Locate the cell with the specified text and output its [x, y] center coordinate. 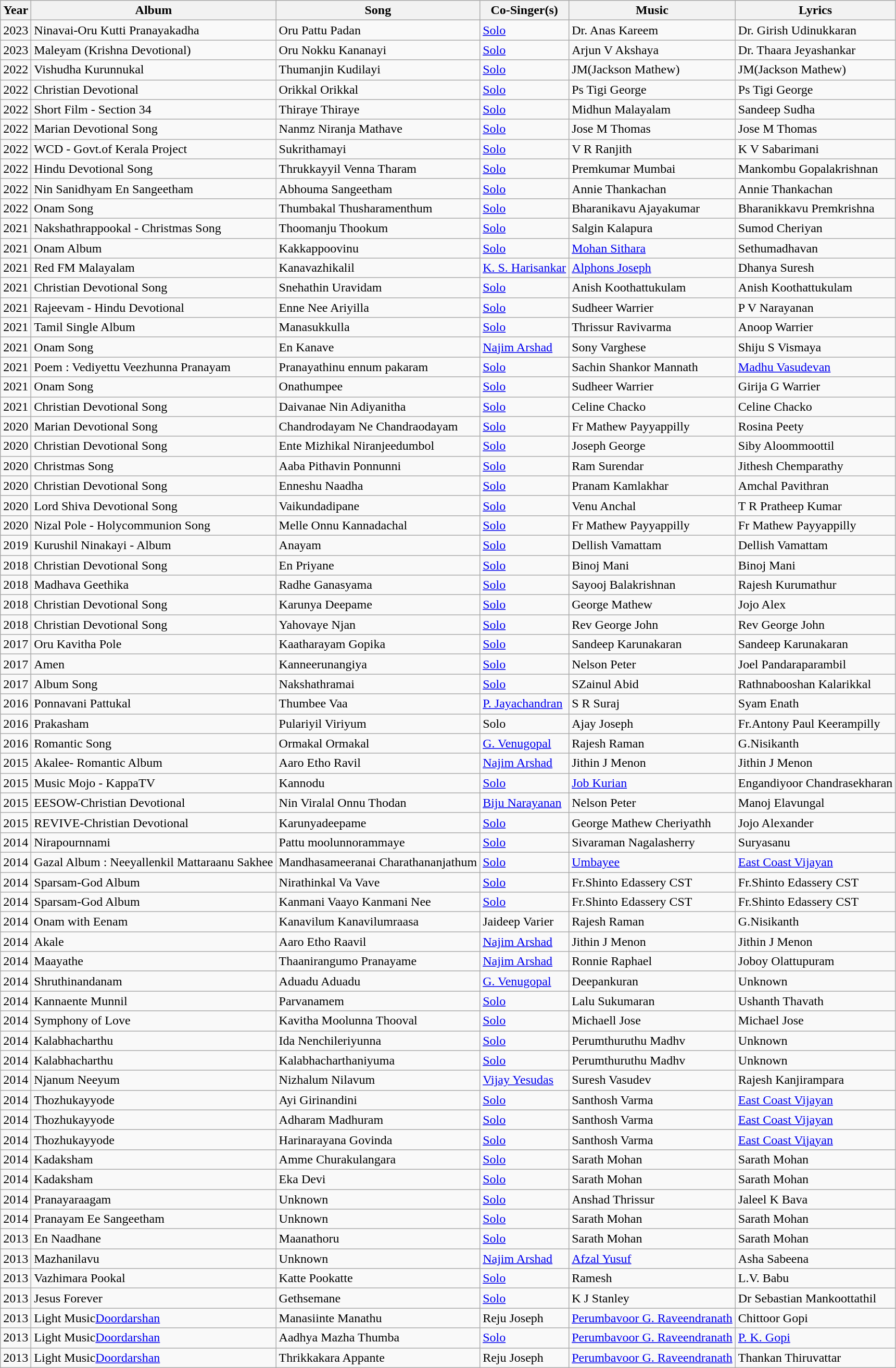
Kanavazhikalil [378, 268]
Engandiyoor Chandrasekharan [815, 783]
K V Sabarimani [815, 149]
Enne Nee Ariyilla [378, 308]
Christian Devotional [154, 90]
Manoj Elavungal [815, 803]
WCD - Govt.of Kerala Project [154, 149]
Album Song [154, 684]
Rosina Peety [815, 426]
Sachin Shankor Mannath [652, 367]
Jithesh Chemparathy [815, 466]
Sethumadhavan [815, 248]
Ponnavani Pattukal [154, 704]
Alphons Joseph [652, 268]
Amme Churakulangara [378, 1159]
Harinarayana Govinda [378, 1139]
Anshad Thrissur [652, 1199]
Oru Nokku Kananayi [378, 50]
Amchal Pavithran [815, 486]
Midhun Malayalam [652, 109]
Pranayam Ee Sangeetham [154, 1219]
Nirapournnami [154, 842]
Maleyam (Krishna Devotional) [154, 50]
REVIVE-Christian Devotional [154, 822]
Manasukkulla [378, 327]
Karunya Deepame [378, 605]
Parvanamem [378, 1001]
Rathnabooshan Kalarikkal [815, 684]
Daivanae Nin Adiyanitha [378, 407]
Music Mojo - KappaTV [154, 783]
Nanmz Niranja Mathave [378, 129]
Deepankuran [652, 981]
Thrissur Ravivarma [652, 327]
Sumod Cheriyan [815, 228]
Gethsemane [378, 1298]
T R Pratheep Kumar [815, 505]
Ninavai-Oru Kutti Pranayakadha [154, 30]
EESOW-Christian Devotional [154, 803]
Aaro Etho Raavil [378, 942]
SZainul Abid [652, 684]
Manasiinte Manathu [378, 1318]
Pranayaraagam [154, 1199]
Sony Varghese [652, 347]
Katte Pookatte [378, 1278]
Umbayee [652, 862]
Karunyadeepame [378, 822]
Melle Onnu Kannadachal [378, 525]
Prakasham [154, 724]
Suryasanu [815, 842]
Kurushil Ninakayi - Album [154, 545]
Kaatharayam Gopika [378, 644]
Adharam Madhuram [378, 1120]
Aduadu Aduadu [378, 981]
Rajeevam - Hindu Devotional [154, 308]
Jesus Forever [154, 1298]
Poem : Vediyettu Veezhunna Pranayam [154, 367]
Kavitha Moolunna Thooval [378, 1021]
Song [378, 10]
George Mathew [652, 605]
Onam with Eenam [154, 922]
V R Ranjith [652, 149]
Enneshu Naadha [378, 486]
Abhouma Sangeetham [378, 188]
Short Film - Section 34 [154, 109]
Co-Singer(s) [525, 10]
Nakshathramai [378, 684]
Orikkal Orikkal [378, 90]
Onam Album [154, 248]
Maanathoru [378, 1239]
Nizal Pole - Holycommunion Song [154, 525]
En Naadhane [154, 1239]
Mazhanilavu [154, 1259]
Kanmani Vaayo Kanmani Nee [378, 902]
Dr Sebastian Mankoottathil [815, 1298]
Girija G Warrier [815, 387]
Tamil Single Album [154, 327]
Snehathin Uravidam [378, 288]
Madhava Geethika [154, 585]
Suresh Vasudev [652, 1080]
Bharanikavu Ajayakumar [652, 208]
Thiraye Thiraye [378, 109]
Anoop Warrier [815, 327]
Chandrodayam Ne Chandraodayam [378, 426]
Thumanjin Kudilayi [378, 70]
Thrikkakara Appante [378, 1358]
Vazhimara Pookal [154, 1278]
Hindu Devotional Song [154, 169]
L.V. Babu [815, 1278]
Jojo Alex [815, 605]
Fr.Antony Paul Keerampilly [815, 724]
Thaanirangumo Pranayame [378, 961]
Job Kurian [652, 783]
K J Stanley [652, 1298]
Ayi Girinandini [378, 1100]
Syam Enath [815, 704]
K. S. Harisankar [525, 268]
Dr. Girish Udinukkaran [815, 30]
Jaideep Varier [525, 922]
Ida Nenchileriyunna [378, 1041]
P V Narayanan [815, 308]
Mohan Sithara [652, 248]
Red FM Malayalam [154, 268]
Sukrithamayi [378, 149]
Year [16, 10]
Lyrics [815, 10]
Akalee- Romantic Album [154, 763]
Ramesh [652, 1278]
Jojo Alexander [815, 822]
Nin Sanidhyam En Sangeetham [154, 188]
Maayathe [154, 961]
Mandhasameeranai Charathananjathum [378, 862]
Album [154, 10]
Aaro Etho Ravil [378, 763]
Aadhya Mazha Thumba [378, 1338]
Dr. Thaara Jeyashankar [815, 50]
Michaell Jose [652, 1021]
Kannaente Munnil [154, 1001]
S R Suraj [652, 704]
Lord Shiva Devotional Song [154, 505]
Symphony of Love [154, 1021]
Vishudha Kurunnukal [154, 70]
En Kanave [378, 347]
Sivaraman Nagalasherry [652, 842]
Kanneerunangiya [378, 664]
Anayam [378, 545]
Radhe Ganasyama [378, 585]
P. K. Gopi [815, 1338]
Ajay Joseph [652, 724]
Nizhalum Nilavum [378, 1080]
Yahovaye Njan [378, 625]
Rajesh Kurumathur [815, 585]
George Mathew Cheriyathh [652, 822]
Ronnie Raphael [652, 961]
Aaba Pithavin Ponnunni [378, 466]
P. Jayachandran [525, 704]
Vaikundadipane [378, 505]
Ram Surendar [652, 466]
Biju Narayanan [525, 803]
Venu Anchal [652, 505]
Sandeep Sudha [815, 109]
Shruthinandanam [154, 981]
En Priyane [378, 565]
Njanum Neeyum [154, 1080]
Amen [154, 664]
Dhanya Suresh [815, 268]
Joseph George [652, 446]
Rajesh Kanjirampara [815, 1080]
Mankombu Gopalakrishnan [815, 169]
Eka Devi [378, 1179]
Vijay Yesudas [525, 1080]
Lalu Sukumaran [652, 1001]
Madhu Vasudevan [815, 367]
Kakkappoovinu [378, 248]
Oru Kavitha Pole [154, 644]
Pattu moolunnorammaye [378, 842]
Dr. Anas Kareem [652, 30]
Thankan Thiruvattar [815, 1358]
Asha Sabeena [815, 1259]
Thoomanju Thookum [378, 228]
Onathumpee [378, 387]
Pulariyil Viriyum [378, 724]
Thrukkayyil Venna Tharam [378, 169]
2019 [16, 545]
Joboy Olattupuram [815, 961]
Afzal Yusuf [652, 1259]
Ushanth Thavath [815, 1001]
Kannodu [378, 783]
Kalabhacharthaniyuma [378, 1060]
Salgin Kalapura [652, 228]
Thumbee Vaa [378, 704]
Ormakal Ormakal [378, 743]
Ente Mizhikal Niranjeedumbol [378, 446]
Sayooj Balakrishnan [652, 585]
Music [652, 10]
Shiju S Vismaya [815, 347]
Jaleel K Bava [815, 1199]
Bharanikkavu Premkrishna [815, 208]
Arjun V Akshaya [652, 50]
Christmas Song [154, 466]
Pranayathinu ennum pakaram [378, 367]
Siby Aloommoottil [815, 446]
Pranam Kamlakhar [652, 486]
Michael Jose [815, 1021]
Premkumar Mumbai [652, 169]
Romantic Song [154, 743]
Nin Viralal Onnu Thodan [378, 803]
Gazal Album : Neeyallenkil Mattaraanu Sakhee [154, 862]
Chittoor Gopi [815, 1318]
Kanavilum Kanavilumraasa [378, 922]
Joel Pandaraparambil [815, 664]
Thumbakal Thusharamenthum [378, 208]
Nirathinkal Va Vave [378, 882]
Akale [154, 942]
Oru Pattu Padan [378, 30]
Nakshathrappookal - Christmas Song [154, 228]
